From the cell containing the given text, extract its center point as (X, Y) coordinate. 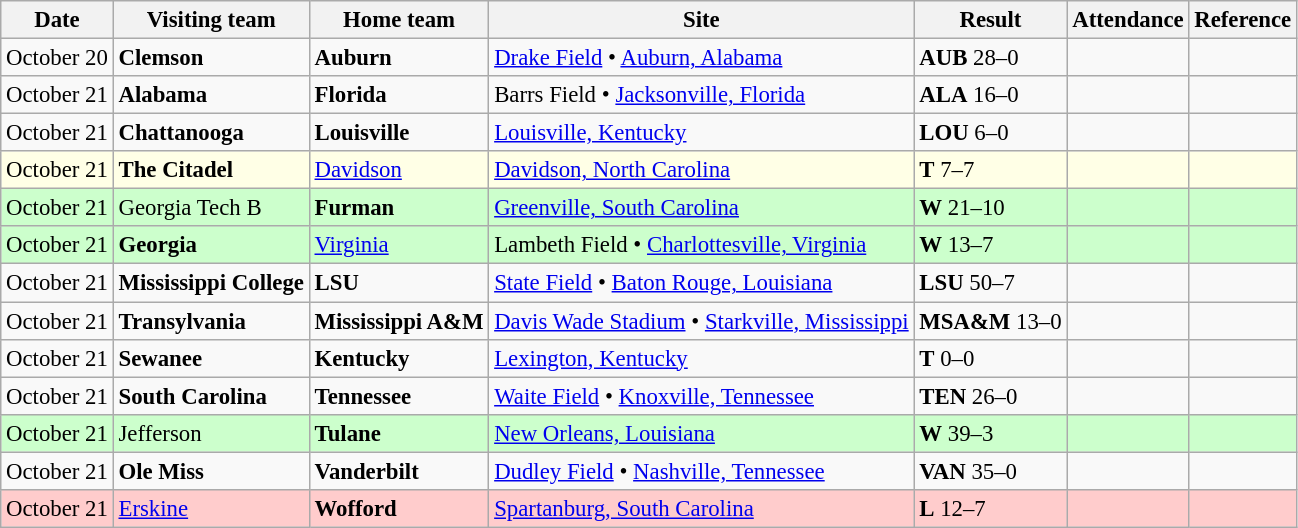
South Carolina (211, 396)
Lexington, Kentucky (702, 358)
Furman (399, 208)
T 0–0 (990, 358)
VAN 35–0 (990, 471)
MSA&M 13–0 (990, 321)
W 39–3 (990, 433)
Visiting team (211, 20)
Sewanee (211, 358)
Wofford (399, 509)
Reference (1243, 20)
L 12–7 (990, 509)
Mississippi College (211, 283)
Alabama (211, 95)
Attendance (1128, 20)
W 13–7 (990, 245)
Davidson, North Carolina (702, 170)
LSU (399, 283)
Chattanooga (211, 133)
Date (57, 20)
Georgia Tech B (211, 208)
Auburn (399, 58)
Tennessee (399, 396)
Jefferson (211, 433)
Georgia (211, 245)
ALA 16–0 (990, 95)
Louisville (399, 133)
Greenville, South Carolina (702, 208)
Clemson (211, 58)
Louisville, Kentucky (702, 133)
Florida (399, 95)
Virginia (399, 245)
Waite Field • Knoxville, Tennessee (702, 396)
The Citadel (211, 170)
Kentucky (399, 358)
State Field • Baton Rouge, Louisiana (702, 283)
Dudley Field • Nashville, Tennessee (702, 471)
Result (990, 20)
TEN 26–0 (990, 396)
October 20 (57, 58)
Vanderbilt (399, 471)
Erskine (211, 509)
T 7–7 (990, 170)
Home team (399, 20)
Lambeth Field • Charlottesville, Virginia (702, 245)
LSU 50–7 (990, 283)
AUB 28–0 (990, 58)
Ole Miss (211, 471)
Davis Wade Stadium • Starkville, Mississippi (702, 321)
Site (702, 20)
LOU 6–0 (990, 133)
Drake Field • Auburn, Alabama (702, 58)
Mississippi A&M (399, 321)
Davidson (399, 170)
Barrs Field • Jacksonville, Florida (702, 95)
Spartanburg, South Carolina (702, 509)
New Orleans, Louisiana (702, 433)
Tulane (399, 433)
W 21–10 (990, 208)
Transylvania (211, 321)
